Identify which cell holds the provided text, then report its [x, y] central coordinate. 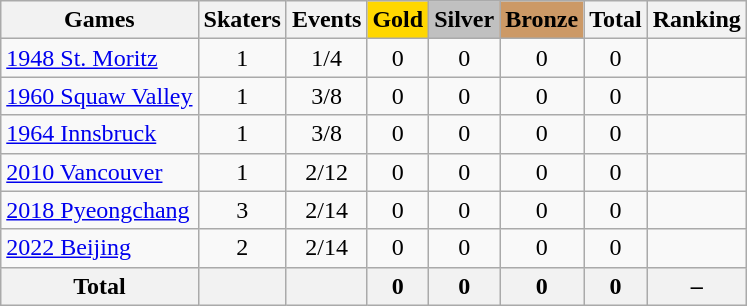
2 [242, 248]
2010 Vancouver [100, 172]
2/12 [326, 172]
Bronze [542, 20]
Ranking [696, 20]
1/4 [326, 58]
Gold [398, 20]
– [696, 286]
Silver [464, 20]
2022 Beijing [100, 248]
2018 Pyeongchang [100, 210]
Events [326, 20]
1960 Squaw Valley [100, 96]
1964 Innsbruck [100, 134]
3 [242, 210]
Skaters [242, 20]
Games [100, 20]
1948 St. Moritz [100, 58]
